Return the (X, Y) coordinate for the center point of the cell that contains the specified text.  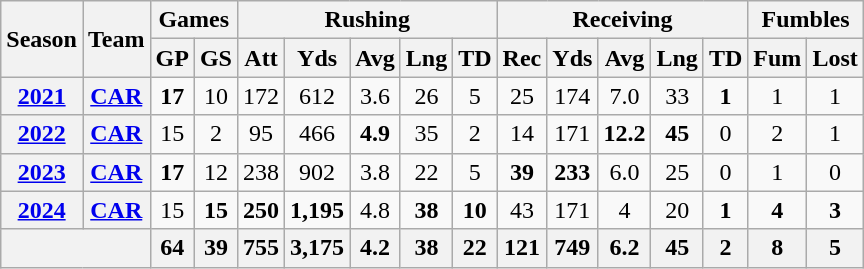
12 (216, 172)
2023 (42, 172)
20 (677, 210)
3 (835, 210)
95 (260, 134)
GP (172, 58)
172 (260, 96)
Receiving (622, 20)
26 (426, 96)
Fumbles (806, 20)
14 (522, 134)
755 (260, 248)
238 (260, 172)
121 (522, 248)
35 (426, 134)
466 (318, 134)
Rushing (367, 20)
3.8 (376, 172)
2024 (42, 210)
4.2 (376, 248)
12.2 (624, 134)
174 (572, 96)
3.6 (376, 96)
2022 (42, 134)
Season (42, 39)
33 (677, 96)
Rec (522, 58)
43 (522, 210)
GS (216, 58)
3,175 (318, 248)
250 (260, 210)
749 (572, 248)
Att (260, 58)
612 (318, 96)
6.0 (624, 172)
2021 (42, 96)
233 (572, 172)
4.8 (376, 210)
Fum (778, 58)
902 (318, 172)
Games (194, 20)
Team (116, 39)
7.0 (624, 96)
64 (172, 248)
Lost (835, 58)
8 (778, 248)
6.2 (624, 248)
4.9 (376, 134)
1,195 (318, 210)
